Search for the cell housing the specified text and yield its [X, Y] center coordinate. 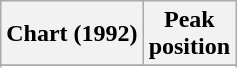
Chart (1992) [72, 34]
Peakposition [189, 34]
